Find where the given text appears and provide that cell's center as (X, Y) coordinate. 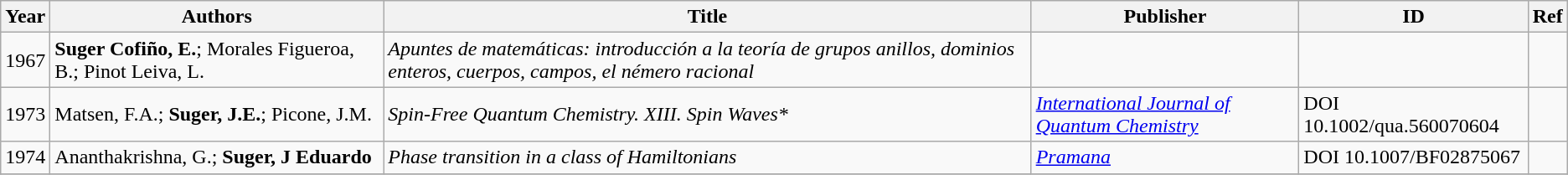
Matsen, F.A.; Suger, J.E.; Picone, J.M. (217, 114)
Spin-Free Quantum Chemistry. XIII. Spin Waves* (707, 114)
1973 (25, 114)
1967 (25, 60)
Phase transition in a class of Hamiltonians (707, 157)
Pramana (1165, 157)
International Journal of Quantum Chemistry (1165, 114)
Ref (1548, 17)
Apuntes de matemáticas: introducción a la teoría de grupos anillos, dominios enteros, cuerpos, campos, el némero racional (707, 60)
Title (707, 17)
Authors (217, 17)
DOI 10.1007/BF02875067 (1414, 157)
Suger Cofiño, E.; Morales Figueroa, B.; Pinot Leiva, L. (217, 60)
Ananthakrishna, G.; Suger, J Eduardo (217, 157)
Year (25, 17)
Publisher (1165, 17)
DOI 10.1002/qua.560070604 (1414, 114)
1974 (25, 157)
ID (1414, 17)
